Provide the [x, y] coordinate of the cell's center where the given text is located.  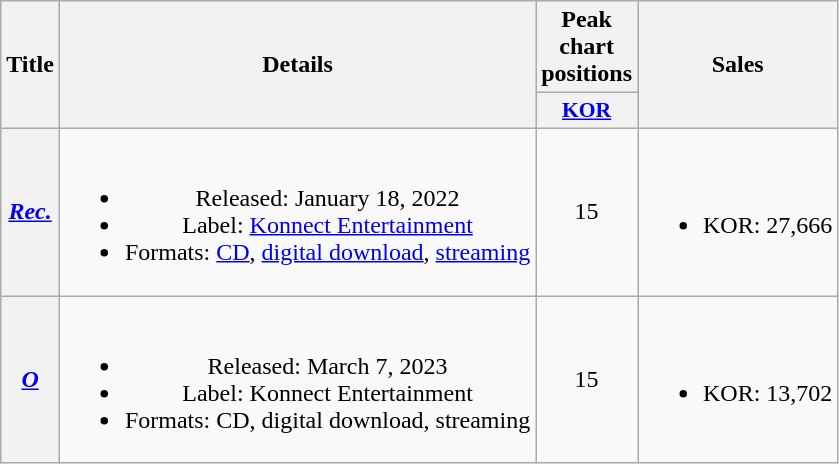
Sales [738, 65]
Details [297, 65]
KOR [587, 111]
KOR: 27,666 [738, 212]
Rec. [30, 212]
Title [30, 65]
KOR: 13,702 [738, 380]
Released: March 7, 2023Label: Konnect EntertainmentFormats: CD, digital download, streaming [297, 380]
Peak chartpositions [587, 47]
O [30, 380]
Released: January 18, 2022Label: Konnect EntertainmentFormats: CD, digital download, streaming [297, 212]
